Determine the (x, y) coordinate at the center of the cell enclosing the given text.  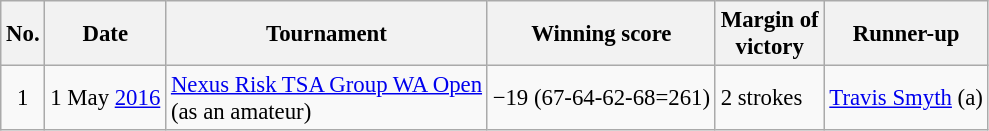
No. (23, 34)
Runner-up (906, 34)
−19 (67-64-62-68=261) (601, 98)
2 strokes (770, 98)
1 (23, 98)
Winning score (601, 34)
Tournament (327, 34)
Nexus Risk TSA Group WA Open(as an amateur) (327, 98)
Margin ofvictory (770, 34)
Travis Smyth (a) (906, 98)
1 May 2016 (106, 98)
Date (106, 34)
